Scan for the cell matching the given text and deliver its (x, y) coordinate at center. 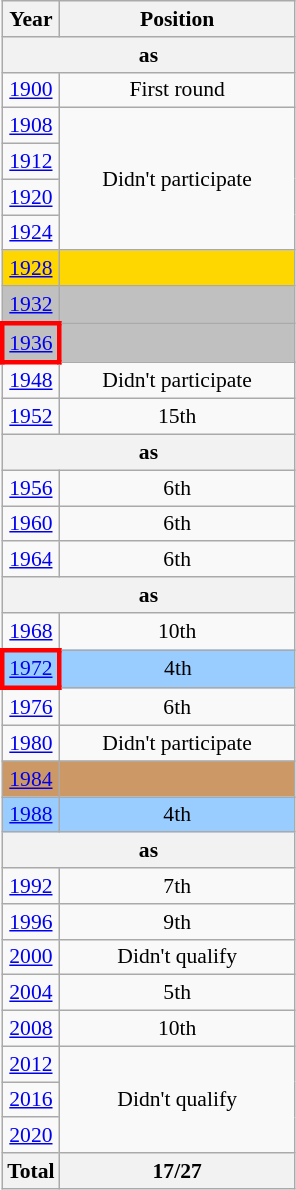
2004 (30, 993)
2008 (30, 1029)
1960 (30, 524)
1996 (30, 922)
Position (178, 19)
Year (30, 19)
1952 (30, 417)
1900 (30, 90)
1936 (30, 342)
1968 (30, 632)
1992 (30, 886)
2000 (30, 957)
2012 (30, 1064)
1912 (30, 162)
1924 (30, 233)
1988 (30, 815)
1920 (30, 197)
1932 (30, 304)
1964 (30, 560)
9th (178, 922)
1948 (30, 380)
1980 (30, 744)
17/27 (178, 1171)
1984 (30, 779)
1976 (30, 708)
5th (178, 993)
1928 (30, 269)
2016 (30, 1100)
1908 (30, 126)
1956 (30, 488)
15th (178, 417)
Total (30, 1171)
First round (178, 90)
2020 (30, 1136)
1972 (30, 670)
7th (178, 886)
